Return [X, Y] of the center of cell containing provided text 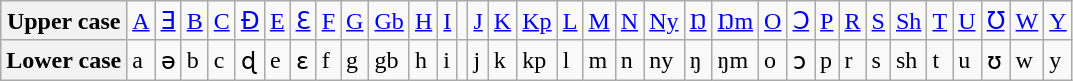
Gb [389, 21]
ǝ [168, 60]
H [423, 21]
u [967, 60]
s [878, 60]
K [502, 21]
r [852, 60]
c [222, 60]
F [328, 21]
M [599, 21]
Sh [908, 21]
S [878, 21]
e [277, 60]
kp [537, 60]
ʊ [996, 60]
W [1027, 21]
Ny [664, 21]
R [852, 21]
G [355, 21]
g [355, 60]
B [194, 21]
ɔ [801, 60]
p [827, 60]
Y [1058, 21]
ɛ [303, 60]
O [773, 21]
Ɛ [303, 21]
gb [389, 60]
U [967, 21]
P [827, 21]
A [141, 21]
m [599, 60]
y [1058, 60]
w [1027, 60]
a [141, 60]
i [448, 60]
Lower case [64, 60]
Ŋm [736, 21]
Ɔ [801, 21]
C [222, 21]
Upper case [64, 21]
T [940, 21]
h [423, 60]
Kp [537, 21]
n [629, 60]
o [773, 60]
t [940, 60]
l [570, 60]
ny [664, 60]
J [478, 21]
sh [908, 60]
k [502, 60]
Ŋ [698, 21]
ɖ [250, 60]
I [448, 21]
b [194, 60]
Ǝ [168, 21]
ŋ [698, 60]
Ʊ [996, 21]
N [629, 21]
ŋm [736, 60]
f [328, 60]
j [478, 60]
Ɖ [250, 21]
L [570, 21]
E [277, 21]
